Pinpoint the cell where the given text exists, returning its (x, y) midpoint coordinate. 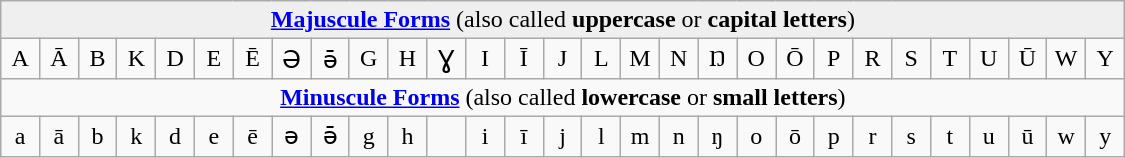
ē (252, 136)
k (136, 136)
i (486, 136)
N (678, 59)
w (1066, 136)
Minuscule Forms (also called lowercase or small letters) (563, 97)
j (562, 136)
o (756, 136)
s (912, 136)
m (640, 136)
ū (1028, 136)
S (912, 59)
p (834, 136)
J (562, 59)
y (1106, 136)
Ŋ (718, 59)
e (214, 136)
U (988, 59)
I (486, 59)
T (950, 59)
E (214, 59)
Ɣ (446, 59)
G (368, 59)
P (834, 59)
W (1066, 59)
O (756, 59)
Ā (58, 59)
ə (292, 136)
g (368, 136)
A (20, 59)
b (98, 136)
r (872, 136)
R (872, 59)
Y (1106, 59)
Ū (1028, 59)
ō (796, 136)
H (408, 59)
Ə (292, 59)
D (176, 59)
d (176, 136)
L (602, 59)
a (20, 136)
u (988, 136)
K (136, 59)
ā (58, 136)
M (640, 59)
Ō (796, 59)
ī (524, 136)
t (950, 136)
B (98, 59)
ŋ (718, 136)
h (408, 136)
Ī (524, 59)
l (602, 136)
Ē (252, 59)
Majuscule Forms (also called uppercase or capital letters) (563, 20)
n (678, 136)
